Capture the cell that displays the provided text and extract its (x, y) central coordinate. 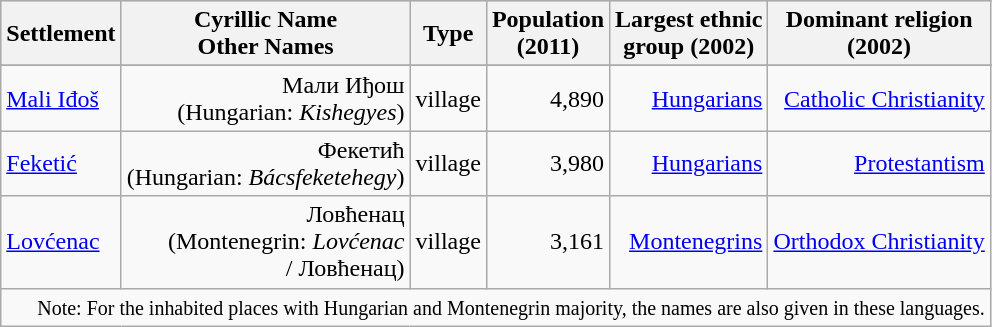
Largest ethnicgroup (2002) (689, 34)
3,161 (548, 242)
Мали Иђош(Hungarian: Kishegyes) (266, 98)
Фекетић(Hungarian: Bácsfeketehegy) (266, 164)
Settlement (61, 34)
Protestantism (879, 164)
Feketić (61, 164)
Montenegrins (689, 242)
Population(2011) (548, 34)
Ловћенац(Montenegrin: Lovćenac/ Ловћенац) (266, 242)
Note: For the inhabited places with Hungarian and Montenegrin majority, the names are also given in these languages. (496, 307)
Orthodox Christianity (879, 242)
Type (448, 34)
Lovćenac (61, 242)
Mali Iđoš (61, 98)
Cyrillic NameOther Names (266, 34)
Dominant religion(2002) (879, 34)
3,980 (548, 164)
Catholic Christianity (879, 98)
4,890 (548, 98)
